For the text-containing cell, return its midpoint in (x, y) coordinate format. 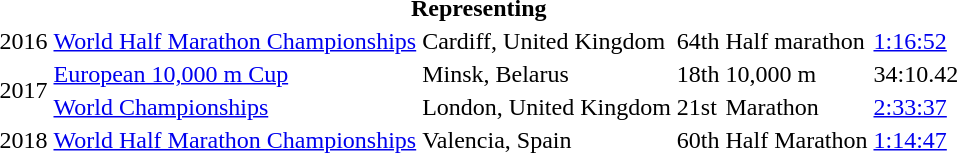
World Half Marathon Championships (235, 41)
European 10,000 m Cup (235, 74)
Minsk, Belarus (547, 74)
London, United Kingdom (547, 107)
Half marathon (796, 41)
World Championships (235, 107)
64th (698, 41)
10,000 m (796, 74)
Marathon (796, 107)
18th (698, 74)
Cardiff, United Kingdom (547, 41)
21st (698, 107)
